Locate the cell with the specified text and output its (x, y) center coordinate. 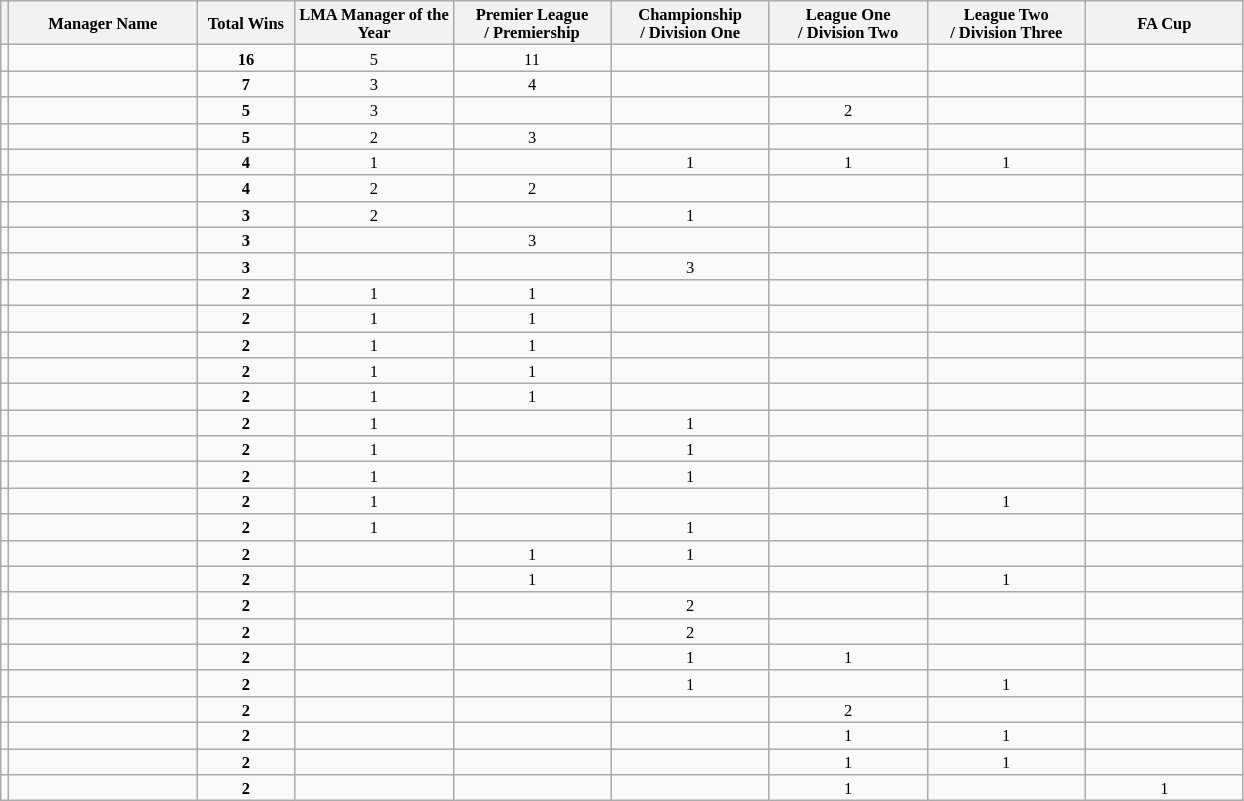
Total Wins (246, 23)
Manager Name (103, 23)
League Two / Division Three (1006, 23)
Premier League / Premiership (532, 23)
16 (246, 58)
7 (246, 84)
11 (532, 58)
League One / Division Two (848, 23)
FA Cup (1164, 23)
Championship / Division One (690, 23)
LMA Manager of the Year (374, 23)
